Identify which cell holds the provided text, then report its [X, Y] central coordinate. 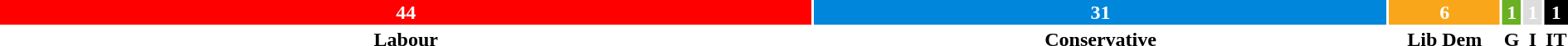
44 [407, 12]
6 [1444, 12]
31 [1101, 12]
